Capture the cell that displays the provided text and extract its [x, y] central coordinate. 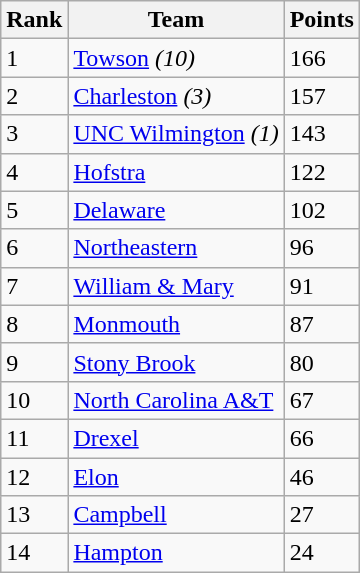
66 [322, 438]
Towson (10) [176, 58]
8 [34, 324]
Points [322, 20]
3 [34, 134]
143 [322, 134]
67 [322, 400]
1 [34, 58]
Stony Brook [176, 362]
7 [34, 286]
27 [322, 515]
UNC Wilmington (1) [176, 134]
80 [322, 362]
Campbell [176, 515]
Hampton [176, 553]
24 [322, 553]
Hofstra [176, 172]
11 [34, 438]
91 [322, 286]
166 [322, 58]
13 [34, 515]
Northeastern [176, 248]
Monmouth [176, 324]
2 [34, 96]
122 [322, 172]
5 [34, 210]
87 [322, 324]
4 [34, 172]
14 [34, 553]
6 [34, 248]
9 [34, 362]
William & Mary [176, 286]
102 [322, 210]
157 [322, 96]
Rank [34, 20]
Delaware [176, 210]
Drexel [176, 438]
Charleston (3) [176, 96]
10 [34, 400]
Team [176, 20]
Elon [176, 477]
North Carolina A&T [176, 400]
12 [34, 477]
46 [322, 477]
96 [322, 248]
